Return the [X, Y] coordinate for the center point of the cell that contains the specified text.  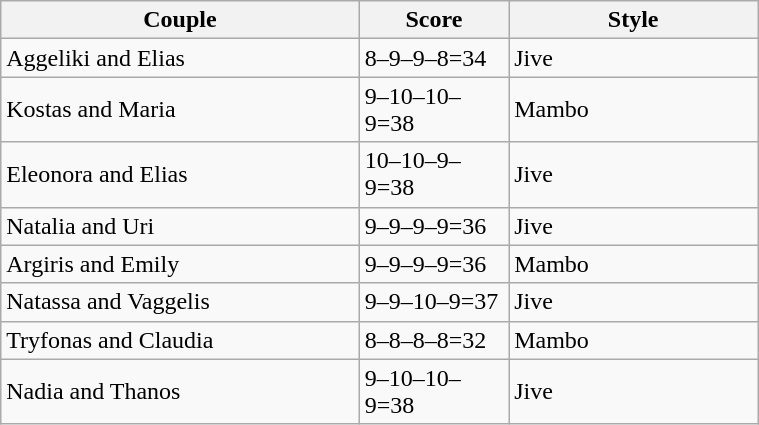
Eleonora and Elias [180, 174]
Aggeliki and Elias [180, 58]
Tryfonas and Claudia [180, 340]
Natassa and Vaggelis [180, 302]
Argiris and Emily [180, 264]
Kostas and Maria [180, 110]
Nadia and Thanos [180, 392]
9–9–10–9=37 [434, 302]
Couple [180, 20]
8–9–9–8=34 [434, 58]
Score [434, 20]
10–10–9–9=38 [434, 174]
Natalia and Uri [180, 226]
Style [634, 20]
8–8–8–8=32 [434, 340]
